Pinpoint the cell where the given text exists, returning its (x, y) midpoint coordinate. 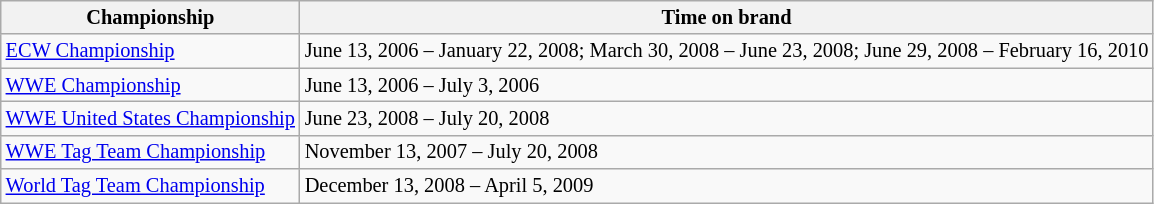
WWE United States Championship (150, 118)
WWE Tag Team Championship (150, 152)
Time on brand (727, 17)
June 13, 2006 – July 3, 2006 (727, 85)
June 13, 2006 – January 22, 2008; March 30, 2008 – June 23, 2008; June 29, 2008 – February 16, 2010 (727, 51)
Championship (150, 17)
WWE Championship (150, 85)
ECW Championship (150, 51)
June 23, 2008 – July 20, 2008 (727, 118)
December 13, 2008 – April 5, 2009 (727, 186)
November 13, 2007 – July 20, 2008 (727, 152)
World Tag Team Championship (150, 186)
